Detect which cell encompasses the target text, then output its [X, Y] center coordinate. 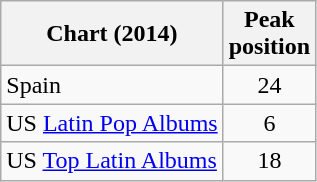
US Latin Pop Albums [112, 123]
US Top Latin Albums [112, 161]
Spain [112, 85]
Peakposition [269, 34]
24 [269, 85]
Chart (2014) [112, 34]
18 [269, 161]
6 [269, 123]
